Find where the given text appears and provide that cell's center as (X, Y) coordinate. 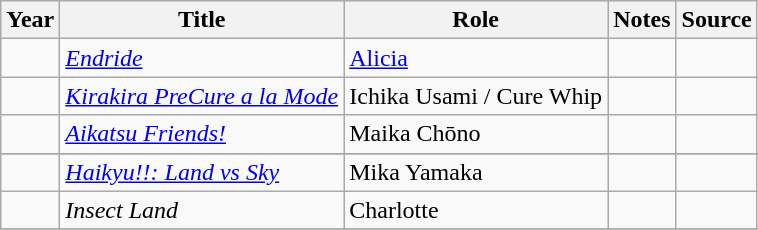
Alicia (476, 58)
Role (476, 20)
Endride (202, 58)
Maika Chōno (476, 134)
Title (202, 20)
Ichika Usami / Cure Whip (476, 96)
Insect Land (202, 210)
Kirakira PreCure a la Mode (202, 96)
Notes (642, 20)
Year (30, 20)
Charlotte (476, 210)
Haikyu!!: Land vs Sky (202, 172)
Aikatsu Friends! (202, 134)
Mika Yamaka (476, 172)
Source (716, 20)
